Determine the (x, y) coordinate at the center of the cell enclosing the given text.  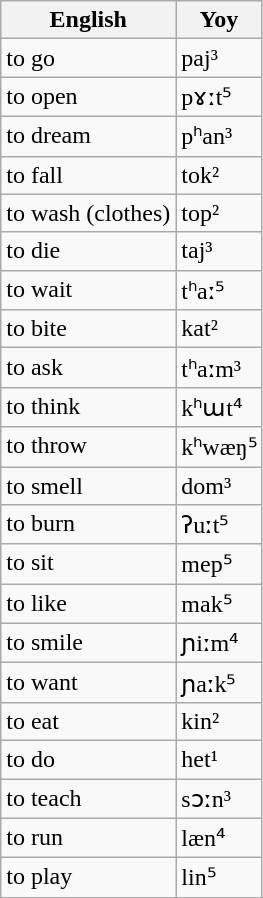
kʰwæŋ⁵ (219, 447)
kin² (219, 721)
to smile (88, 643)
taj³ (219, 251)
to throw (88, 447)
to want (88, 683)
lin⁵ (219, 878)
Yoy (219, 20)
ɲiːm⁴ (219, 643)
to go (88, 58)
pɤːt⁵ (219, 97)
tʰaːm³ (219, 368)
to wait (88, 290)
to bite (88, 329)
ʔuːt⁵ (219, 525)
ɲaːk⁵ (219, 683)
to eat (88, 721)
tʰaː⁵ (219, 290)
to ask (88, 368)
to run (88, 838)
to smell (88, 485)
to fall (88, 175)
to wash (clothes) (88, 213)
to open (88, 97)
to sit (88, 564)
to die (88, 251)
English (88, 20)
to burn (88, 525)
to play (88, 878)
pʰan³ (219, 136)
mak⁵ (219, 604)
het¹ (219, 759)
tok² (219, 175)
mep⁵ (219, 564)
læn⁴ (219, 838)
paj³ (219, 58)
dom³ (219, 485)
kat² (219, 329)
to teach (88, 798)
to do (88, 759)
sɔːn³ (219, 798)
to like (88, 604)
to dream (88, 136)
to think (88, 407)
kʰɯt⁴ (219, 407)
top² (219, 213)
